For the text-containing cell, return its midpoint in (x, y) coordinate format. 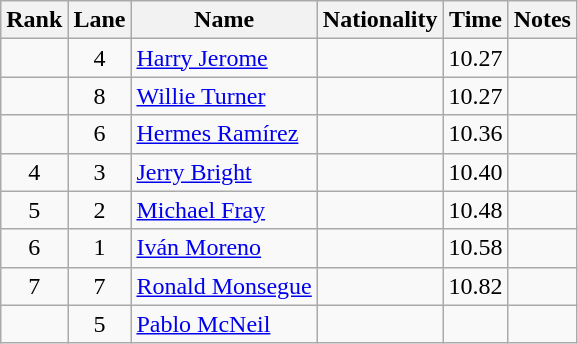
Time (476, 20)
Name (224, 20)
10.36 (476, 134)
1 (100, 248)
2 (100, 210)
Lane (100, 20)
Rank (34, 20)
8 (100, 96)
3 (100, 172)
10.58 (476, 248)
Willie Turner (224, 96)
Jerry Bright (224, 172)
Michael Fray (224, 210)
Hermes Ramírez (224, 134)
Notes (542, 20)
Pablo McNeil (224, 324)
Ronald Monsegue (224, 286)
Iván Moreno (224, 248)
Harry Jerome (224, 58)
10.48 (476, 210)
10.82 (476, 286)
10.40 (476, 172)
Nationality (380, 20)
